From the cell containing the given text, extract its center point as (X, Y) coordinate. 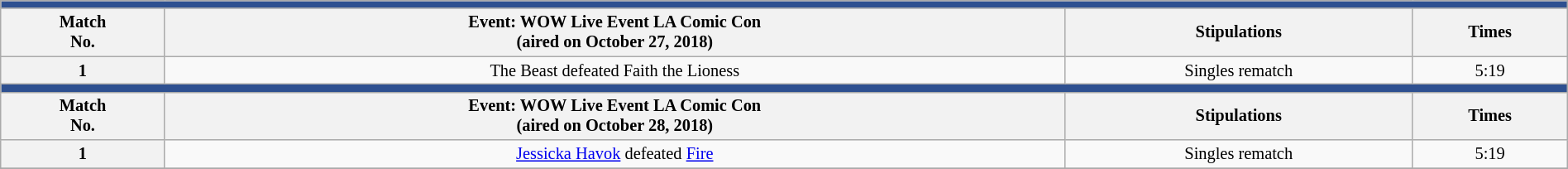
Event: WOW Live Event LA Comic Con(aired on October 27, 2018) (614, 32)
The Beast defeated Faith the Lioness (614, 70)
Event: WOW Live Event LA Comic Con(aired on October 28, 2018) (614, 116)
Jessicka Havok defeated Fire (614, 154)
